Capture the cell that displays the provided text and extract its [X, Y] central coordinate. 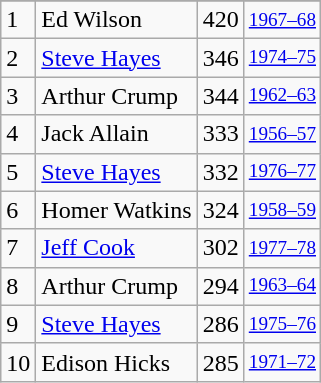
1963–64 [282, 286]
6 [18, 210]
1971–72 [282, 362]
332 [220, 172]
9 [18, 324]
1956–57 [282, 134]
344 [220, 96]
Jack Allain [116, 134]
3 [18, 96]
302 [220, 248]
1976–77 [282, 172]
5 [18, 172]
1975–76 [282, 324]
1967–68 [282, 20]
324 [220, 210]
8 [18, 286]
Jeff Cook [116, 248]
285 [220, 362]
Homer Watkins [116, 210]
1 [18, 20]
1958–59 [282, 210]
346 [220, 58]
333 [220, 134]
294 [220, 286]
10 [18, 362]
1962–63 [282, 96]
Edison Hicks [116, 362]
4 [18, 134]
1977–78 [282, 248]
2 [18, 58]
420 [220, 20]
Ed Wilson [116, 20]
1974–75 [282, 58]
7 [18, 248]
286 [220, 324]
